Scan for the cell matching the given text and deliver its [x, y] coordinate at center. 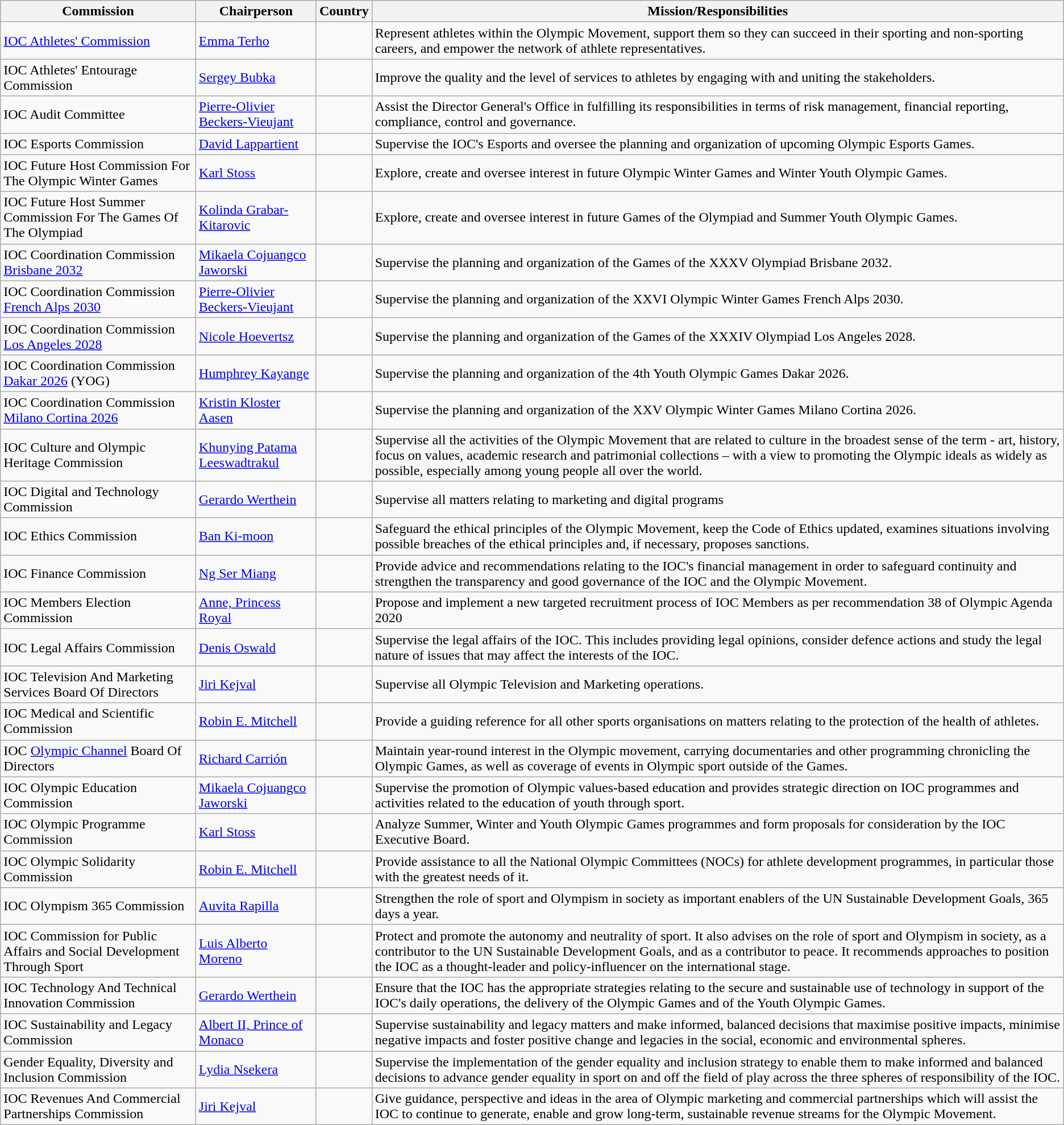
Supervise the planning and organization of the Games of the XXXIV Olympiad Los Angeles 2028. [717, 336]
Country [344, 11]
Richard Carrión [256, 758]
IOC Esports Commission [98, 144]
Commission [98, 11]
IOC Technology And Technical Innovation Commission [98, 995]
Emma Terho [256, 41]
IOC Commission for Public Affairs and Social Development Through Sport [98, 951]
IOC Athletes' Commission [98, 41]
IOC Future Host Commission For The Olympic Winter Games [98, 173]
Explore, create and oversee interest in future Games of the Olympiad and Summer Youth Olympic Games. [717, 218]
IOC Olympic Education Commission [98, 795]
Humphrey Kayange [256, 373]
Khunying Patama Leeswadtrakul [256, 455]
Supervise all matters relating to marketing and digital programs [717, 500]
IOC Future Host Summer Commission For The Games Of The Olympiad [98, 218]
IOC Coordination Commission Los Angeles 2028 [98, 336]
IOC Coordination Commission Milano Cortina 2026 [98, 410]
Supervise the IOC's Esports and oversee the planning and organization of upcoming Olympic Esports Games. [717, 144]
Kristin Kloster Aasen [256, 410]
IOC Audit Committee [98, 115]
Albert II, Prince of Monaco [256, 1032]
IOC Olympism 365 Commission [98, 906]
Chairperson [256, 11]
IOC Ethics Commission [98, 536]
David Lappartient [256, 144]
IOC Finance Commission [98, 574]
Denis Oswald [256, 648]
Nicole Hoevertsz [256, 336]
IOC Athletes' Entourage Commission [98, 77]
IOC Olympic Solidarity Commission [98, 869]
Propose and implement a new targeted recruitment process of IOC Members as per recommendation 38 of Olympic Agenda 2020 [717, 610]
IOC Medical and Scientific Commission [98, 722]
IOC Television And Marketing Services Board Of Directors [98, 684]
Supervise the planning and organization of the XXV Olympic Winter Games Milano Cortina 2026. [717, 410]
Explore, create and oversee interest in future Olympic Winter Games and Winter Youth Olympic Games. [717, 173]
Kolinda Grabar-Kitarovic [256, 218]
IOC Culture and Olympic Heritage Commission [98, 455]
Auvita Rapilla [256, 906]
IOC Members Election Commission [98, 610]
IOC Legal Affairs Commission [98, 648]
IOC Coordination Commission Dakar 2026 (YOG) [98, 373]
Gender Equality, Diversity and Inclusion Commission [98, 1069]
Provide a guiding reference for all other sports organisations on matters relating to the protection of the health of athletes. [717, 722]
IOC Olympic Programme Commission [98, 832]
IOC Sustainability and Legacy Commission [98, 1032]
IOC Olympic Channel Board Of Directors [98, 758]
Analyze Summer, Winter and Youth Olympic Games programmes and form proposals for consideration by the IOC Executive Board. [717, 832]
Lydia Nsekera [256, 1069]
Strengthen the role of sport and Olympism in society as important enablers of the UN Sustainable Development Goals, 365 days a year. [717, 906]
Anne, Princess Royal [256, 610]
IOC Coordination Commission French Alps 2030 [98, 299]
Ng Ser Miang [256, 574]
Supervise the planning and organization of the 4th Youth Olympic Games Dakar 2026. [717, 373]
IOC Revenues And Commercial Partnerships Commission [98, 1107]
Supervise all Olympic Television and Marketing operations. [717, 684]
Ban Ki-moon [256, 536]
Mission/Responsibilities [717, 11]
Supervise the planning and organization of the XXVI Olympic Winter Games French Alps 2030. [717, 299]
IOC Digital and Technology Commission [98, 500]
Supervise the planning and organization of the Games of the XXXV Olympiad Brisbane 2032. [717, 262]
Luis Alberto Moreno [256, 951]
IOC Coordination Commission Brisbane 2032 [98, 262]
Improve the quality and the level of services to athletes by engaging with and uniting the stakeholders. [717, 77]
Sergey Bubka [256, 77]
